Scan for the cell matching the given text and deliver its [x, y] coordinate at center. 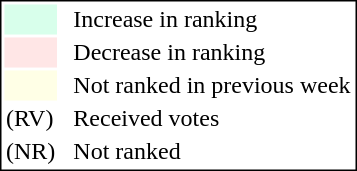
(RV) [30, 119]
Increase in ranking [212, 19]
Not ranked [212, 151]
(NR) [30, 151]
Not ranked in previous week [212, 85]
Decrease in ranking [212, 53]
Received votes [212, 119]
